Provide the [x, y] coordinate of the cell's center where the given text is located.  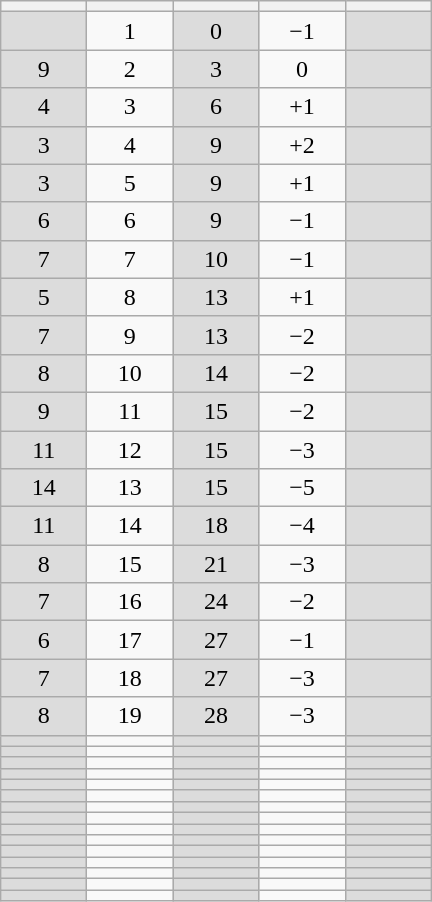
21 [216, 564]
−5 [302, 488]
1 [130, 31]
16 [130, 602]
19 [130, 716]
24 [216, 602]
−4 [302, 526]
12 [130, 449]
2 [130, 69]
28 [216, 716]
+2 [302, 145]
17 [130, 640]
